Find where the given text appears and provide that cell's center as (x, y) coordinate. 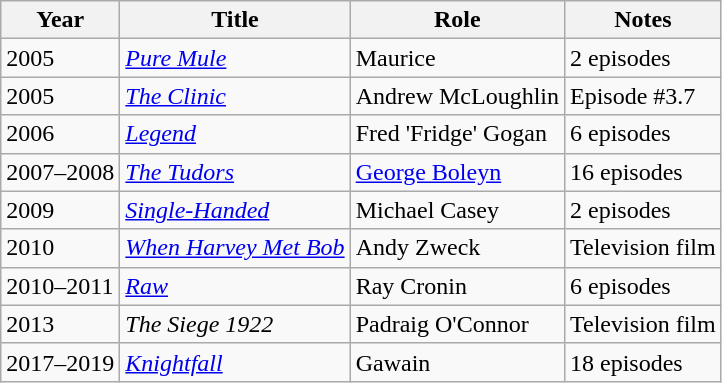
Maurice (457, 58)
Knightfall (235, 362)
2006 (60, 134)
Padraig O'Connor (457, 324)
Ray Cronin (457, 286)
Raw (235, 286)
Andrew McLoughlin (457, 96)
The Tudors (235, 172)
Notes (642, 20)
2010–2011 (60, 286)
Episode #3.7 (642, 96)
Year (60, 20)
18 episodes (642, 362)
Fred 'Fridge' Gogan (457, 134)
George Boleyn (457, 172)
2007–2008 (60, 172)
The Clinic (235, 96)
2013 (60, 324)
Single-Handed (235, 210)
16 episodes (642, 172)
Gawain (457, 362)
When Harvey Met Bob (235, 248)
2009 (60, 210)
The Siege 1922 (235, 324)
Andy Zweck (457, 248)
2010 (60, 248)
Legend (235, 134)
2017–2019 (60, 362)
Pure Mule (235, 58)
Role (457, 20)
Title (235, 20)
Michael Casey (457, 210)
